From the cell containing the given text, extract its center point as (X, Y) coordinate. 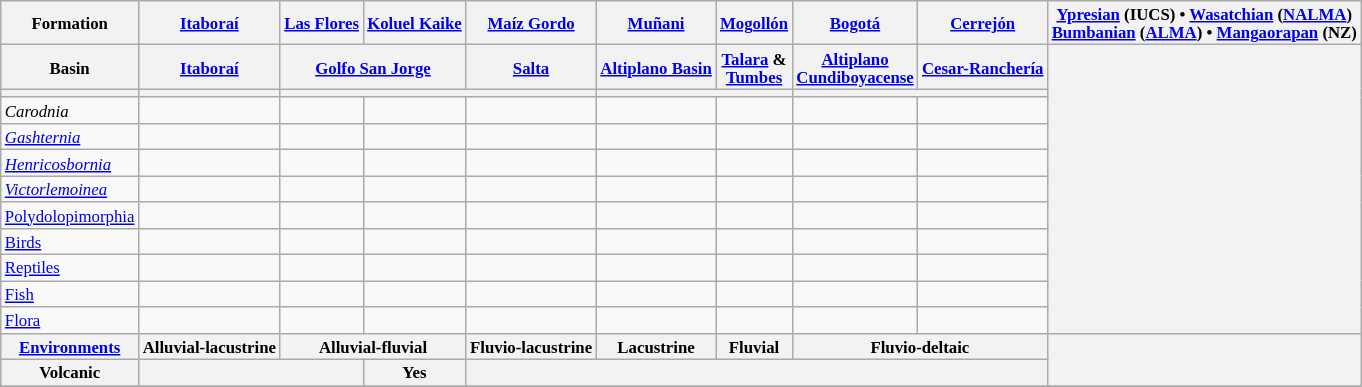
Muñani (656, 23)
Cerrejón (983, 23)
Henricosbornia (70, 163)
Las Flores (322, 23)
Ypresian (IUCS) • Wasatchian (NALMA)Bumbanian (ALMA) • Mangaorapan (NZ) (1204, 23)
Koluel Kaike (414, 23)
Fluvio-deltaic (920, 346)
AltiplanoCundiboyacense (855, 67)
Salta (531, 67)
Maíz Gordo (531, 23)
Golfo San Jorge (373, 67)
Carodnia (70, 111)
Fluvio-lacustrine (531, 346)
Talara &Tumbes (754, 67)
Formation (70, 23)
Environments (70, 346)
Bogotá (855, 23)
Lacustrine (656, 346)
Fish (70, 294)
Altiplano Basin (656, 67)
Yes (414, 373)
Basin (70, 67)
Cesar-Ranchería (983, 67)
Reptiles (70, 268)
Mogollón (754, 23)
Gashternia (70, 137)
Polydolopimorphia (70, 215)
Birds (70, 242)
Alluvial-lacustrine (210, 346)
Flora (70, 320)
Victorlemoinea (70, 189)
Volcanic (70, 373)
Fluvial (754, 346)
Alluvial-fluvial (373, 346)
